Provide the (x, y) coordinate of the cell's center where the given text is located.  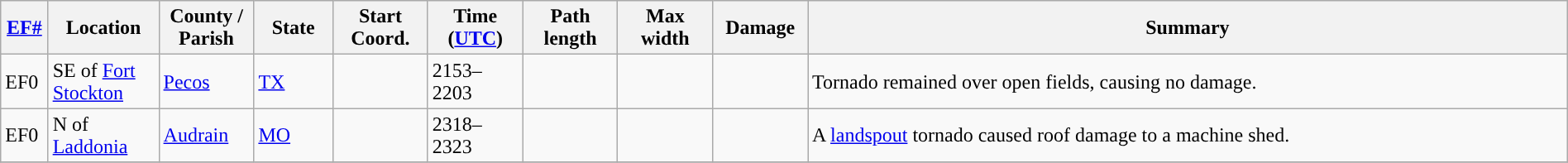
Start Coord. (380, 28)
Pecos (207, 81)
SE of Fort Stockton (103, 81)
A landspout tornado caused roof damage to a machine shed. (1188, 136)
Max width (665, 28)
TX (294, 81)
2318–2323 (475, 136)
Audrain (207, 136)
Time (UTC) (475, 28)
Location (103, 28)
2153–2203 (475, 81)
State (294, 28)
Tornado remained over open fields, causing no damage. (1188, 81)
EF# (25, 28)
MO (294, 136)
Summary (1188, 28)
Damage (761, 28)
Path length (571, 28)
N of Laddonia (103, 136)
County / Parish (207, 28)
